Locate the cell with the specified text and output its (X, Y) center coordinate. 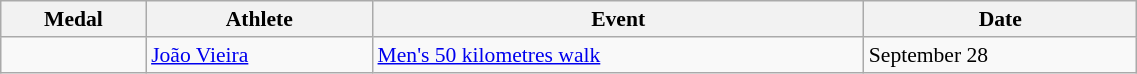
João Vieira (259, 55)
Medal (74, 19)
September 28 (1000, 55)
Event (618, 19)
Athlete (259, 19)
Men's 50 kilometres walk (618, 55)
Date (1000, 19)
